From the cell containing the given text, extract its center point as (x, y) coordinate. 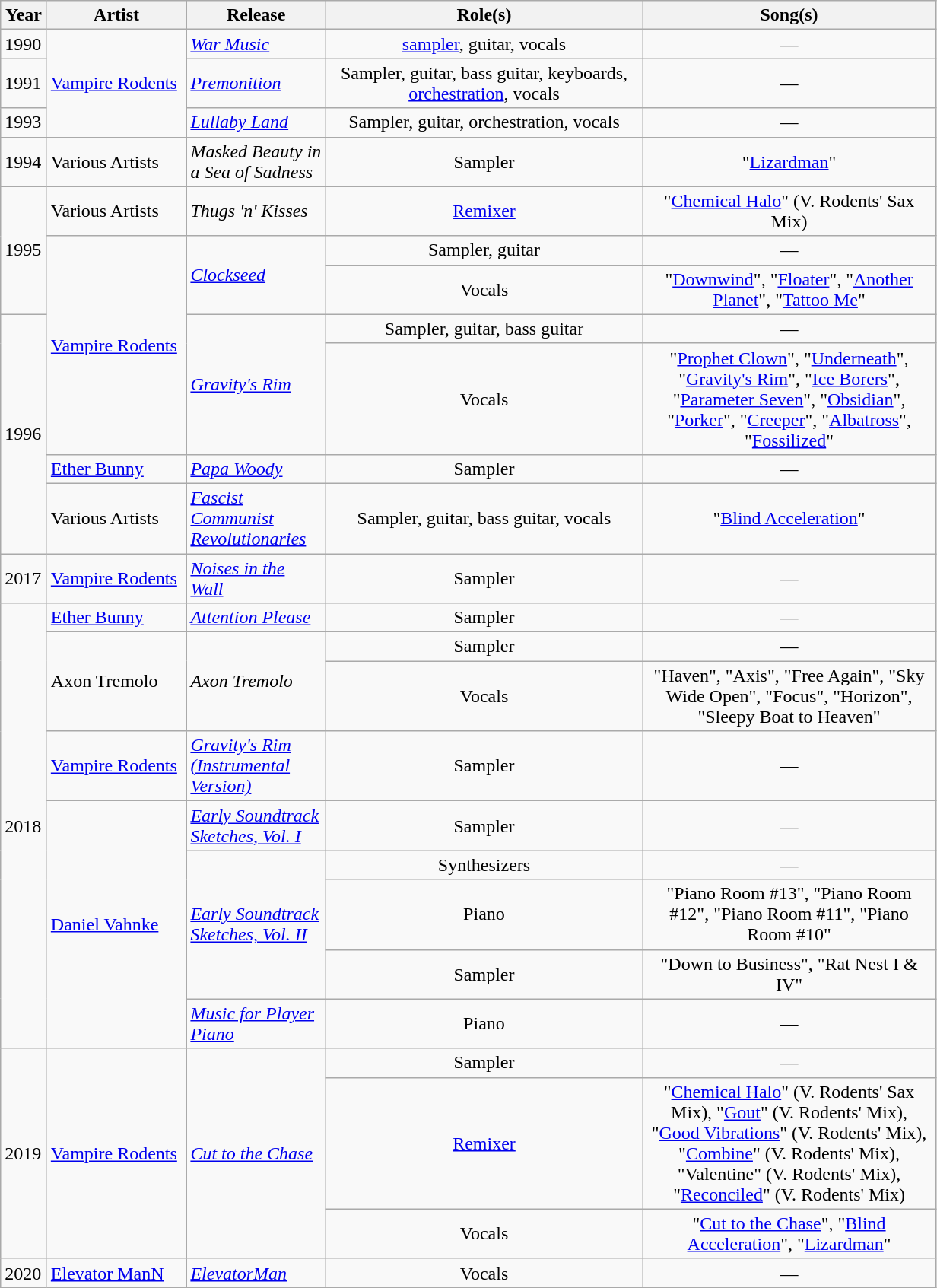
1990 (24, 44)
"Piano Room #13", "Piano Room #12", "Piano Room #11", "Piano Room #10" (789, 914)
"Cut to the Chase", "Blind Acceleration", "Lizardman" (789, 1234)
Sampler, guitar, bass guitar, keyboards, orchestration, vocals (484, 84)
1993 (24, 122)
Gravity's Rim (Instrumental Version) (256, 766)
Fascist Communist Revolutionaries (256, 518)
Sampler, guitar (484, 250)
Gravity's Rim (256, 384)
Papa Woody (256, 469)
Synthesizers (484, 865)
1994 (24, 161)
Song(s) (789, 15)
"Haven", "Axis", "Free Again", "Sky Wide Open", "Focus", "Horizon", "Sleepy Boat to Heaven" (789, 696)
Noises in the Wall (256, 578)
Thugs 'n' Kisses (256, 211)
2018 (24, 826)
"Blind Acceleration" (789, 518)
Sampler, guitar, orchestration, vocals (484, 122)
Early Soundtrack Sketches, Vol. I (256, 826)
Lullaby Land (256, 122)
"Lizardman" (789, 161)
Role(s) (484, 15)
"Downwind", "Floater", "Another Planet", "Tattoo Me" (789, 289)
Early Soundtrack Sketches, Vol. II (256, 925)
Daniel Vahnke (116, 925)
"Chemical Halo" (V. Rodents' Sax Mix) (789, 211)
Year (24, 15)
Elevator ManN (116, 1273)
ElevatorMan (256, 1273)
Artist (116, 15)
Clockseed (256, 275)
sampler, guitar, vocals (484, 44)
Sampler, guitar, bass guitar (484, 329)
Release (256, 15)
2020 (24, 1273)
2019 (24, 1153)
1991 (24, 84)
2017 (24, 578)
Sampler, guitar, bass guitar, vocals (484, 518)
Music for Player Piano (256, 1024)
1995 (24, 250)
Cut to the Chase (256, 1153)
War Music (256, 44)
1996 (24, 434)
Premonition (256, 84)
Masked Beauty in a Sea of Sadness (256, 161)
"Down to Business", "Rat Nest I & IV" (789, 974)
"Prophet Clown", "Underneath", "Gravity's Rim", "Ice Borers", "Parameter Seven", "Obsidian", "Porker", "Creeper", "Albatross", "Fossilized" (789, 399)
Attention Please (256, 618)
